Capture the cell that displays the provided text and extract its (X, Y) central coordinate. 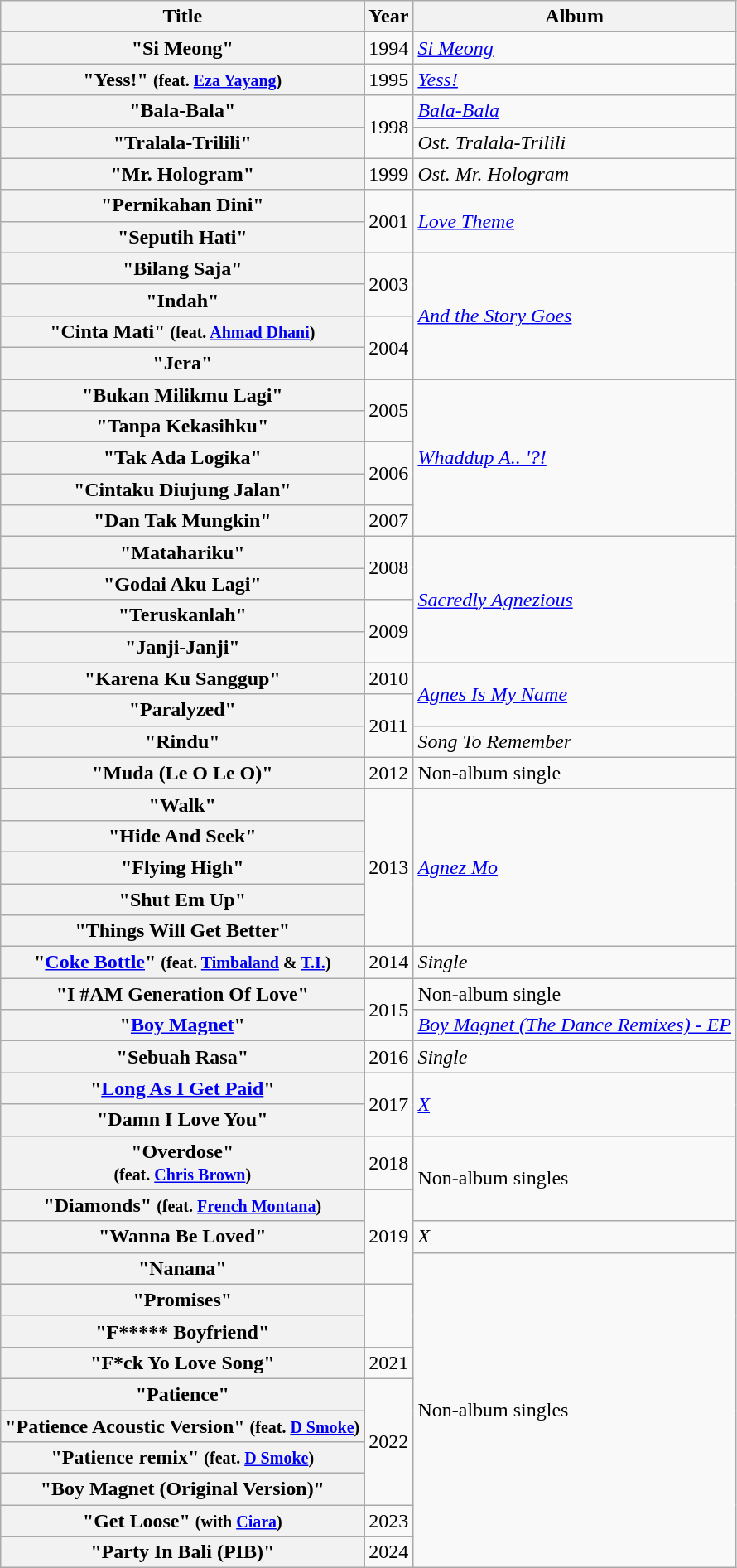
Love Theme (575, 221)
Ost. Mr. Hologram (575, 174)
Agnes Is My Name (575, 694)
2004 (389, 347)
"Damn I Love You" (182, 1120)
2012 (389, 773)
"Things Will Get Better" (182, 931)
"Wanna Be Loved" (182, 1237)
"Long As I Get Paid" (182, 1088)
Boy Magnet (The Dance Remixes) - EP (575, 1025)
"Patience Acoustic Version" (feat. D Smoke) (182, 1426)
"Cinta Mati" (feat. Ahmad Dhani) (182, 331)
"Paralyzed" (182, 710)
2024 (389, 1552)
"Matahariku" (182, 552)
2003 (389, 284)
2023 (389, 1521)
"Boy Magnet" (182, 1025)
2011 (389, 726)
Bala-Bala (575, 111)
"Janji-Janji" (182, 647)
"Bala-Bala" (182, 111)
"Yess!" (feat. Eza Yayang) (182, 80)
"Rindu" (182, 741)
"Bilang Saja" (182, 268)
"Teruskanlah" (182, 615)
2001 (389, 221)
2015 (389, 1010)
2008 (389, 568)
Si Meong (575, 48)
"Indah" (182, 300)
1994 (389, 48)
Agnez Mo (575, 867)
"Coke Bottle" (feat. Timbaland & T.I.) (182, 963)
"Si Meong" (182, 48)
"Sebuah Rasa" (182, 1057)
"Tak Ada Logika" (182, 458)
"Get Loose" (with Ciara) (182, 1521)
"Walk" (182, 804)
2021 (389, 1363)
Yess! (575, 80)
Song To Remember (575, 741)
"F***** Boyfriend" (182, 1331)
"Bukan Milikmu Lagi" (182, 395)
"Patience" (182, 1394)
"Tanpa Kekasihku" (182, 427)
"Pernikahan Dini" (182, 205)
"Boy Magnet (Original Version)" (182, 1489)
2017 (389, 1104)
"Hide And Seek" (182, 836)
2005 (389, 411)
2013 (389, 867)
"Diamonds" (feat. French Montana) (182, 1205)
"Jera" (182, 363)
"Karena Ku Sanggup" (182, 678)
1999 (389, 174)
Ost. Tralala-Trilili (575, 142)
"Dan Tak Mungkin" (182, 521)
"Overdose"(feat. Chris Brown) (182, 1163)
1998 (389, 127)
2009 (389, 631)
"I #AM Generation Of Love" (182, 994)
And the Story Goes (575, 316)
"Promises" (182, 1300)
2014 (389, 963)
"Cintaku Diujung Jalan" (182, 490)
Sacredly Agnezious (575, 600)
"Seputih Hati" (182, 237)
Year (389, 17)
2019 (389, 1237)
2007 (389, 521)
2010 (389, 678)
"Shut Em Up" (182, 899)
"Muda (Le O Le O)" (182, 773)
Whaddup A.. '?! (575, 458)
2018 (389, 1163)
"F*ck Yo Love Song" (182, 1363)
2006 (389, 474)
2016 (389, 1057)
2022 (389, 1441)
Title (182, 17)
"Tralala-Trilili" (182, 142)
Album (575, 17)
"Patience remix" (feat. D Smoke) (182, 1458)
"Party In Bali (PIB)" (182, 1552)
1995 (389, 80)
"Godai Aku Lagi" (182, 584)
"Nanana" (182, 1268)
"Flying High" (182, 867)
"Mr. Hologram" (182, 174)
